From the cell containing the given text, extract its center point as [x, y] coordinate. 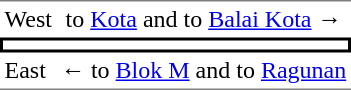
West [28, 19]
East [28, 71]
← to Blok M and to Ragunan [203, 71]
to Kota and to Balai Kota → [203, 19]
